Return the [X, Y] coordinate for the center point of the cell that contains the specified text.  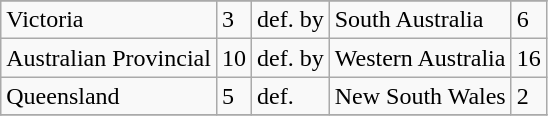
5 [234, 96]
Australian Provincial [109, 58]
Queensland [109, 96]
16 [528, 58]
2 [528, 96]
South Australia [420, 20]
Western Australia [420, 58]
6 [528, 20]
10 [234, 58]
3 [234, 20]
New South Wales [420, 96]
def. [291, 96]
Victoria [109, 20]
